Identify which cell holds the provided text, then report its [X, Y] central coordinate. 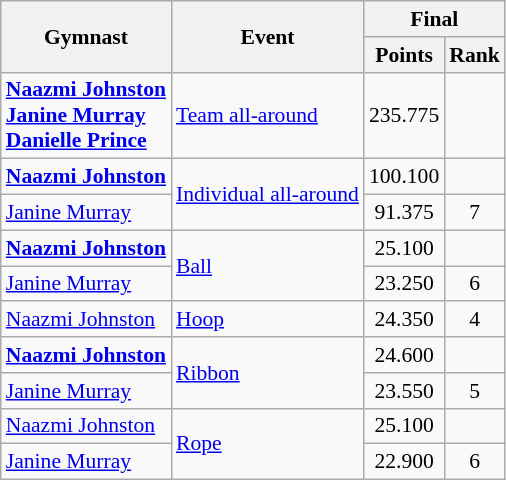
Individual all-around [268, 194]
Hoop [268, 320]
5 [474, 391]
Ball [268, 266]
91.375 [404, 213]
100.100 [404, 177]
Rank [474, 55]
23.550 [404, 391]
7 [474, 213]
Points [404, 55]
24.350 [404, 320]
Final [434, 19]
Ribbon [268, 372]
235.775 [404, 116]
23.250 [404, 284]
Team all-around [268, 116]
Rope [268, 444]
24.600 [404, 355]
Naazmi JohnstonJanine MurrayDanielle Prince [86, 116]
Event [268, 36]
4 [474, 320]
Gymnast [86, 36]
22.900 [404, 462]
